Find where the given text appears and provide that cell's center as (x, y) coordinate. 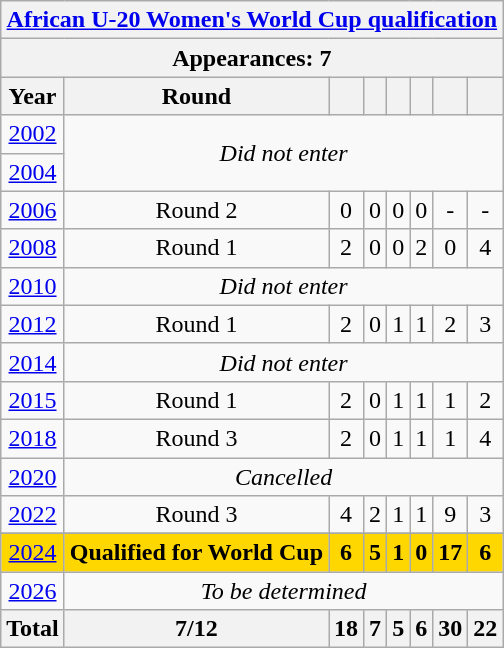
2024 (33, 553)
7 (376, 629)
2012 (33, 324)
7/12 (196, 629)
2006 (33, 210)
2020 (33, 477)
Round (196, 96)
Round 2 (196, 210)
2004 (33, 172)
Year (33, 96)
2002 (33, 134)
22 (486, 629)
To be determined (284, 591)
Qualified for World Cup (196, 553)
2022 (33, 515)
Total (33, 629)
2018 (33, 438)
30 (450, 629)
17 (450, 553)
2008 (33, 248)
2010 (33, 286)
2026 (33, 591)
9 (450, 515)
Appearances: 7 (252, 58)
2015 (33, 400)
African U-20 Women's World Cup qualification (252, 20)
Cancelled (284, 477)
2014 (33, 362)
18 (346, 629)
